Locate the cell with the specified text and output its (X, Y) center coordinate. 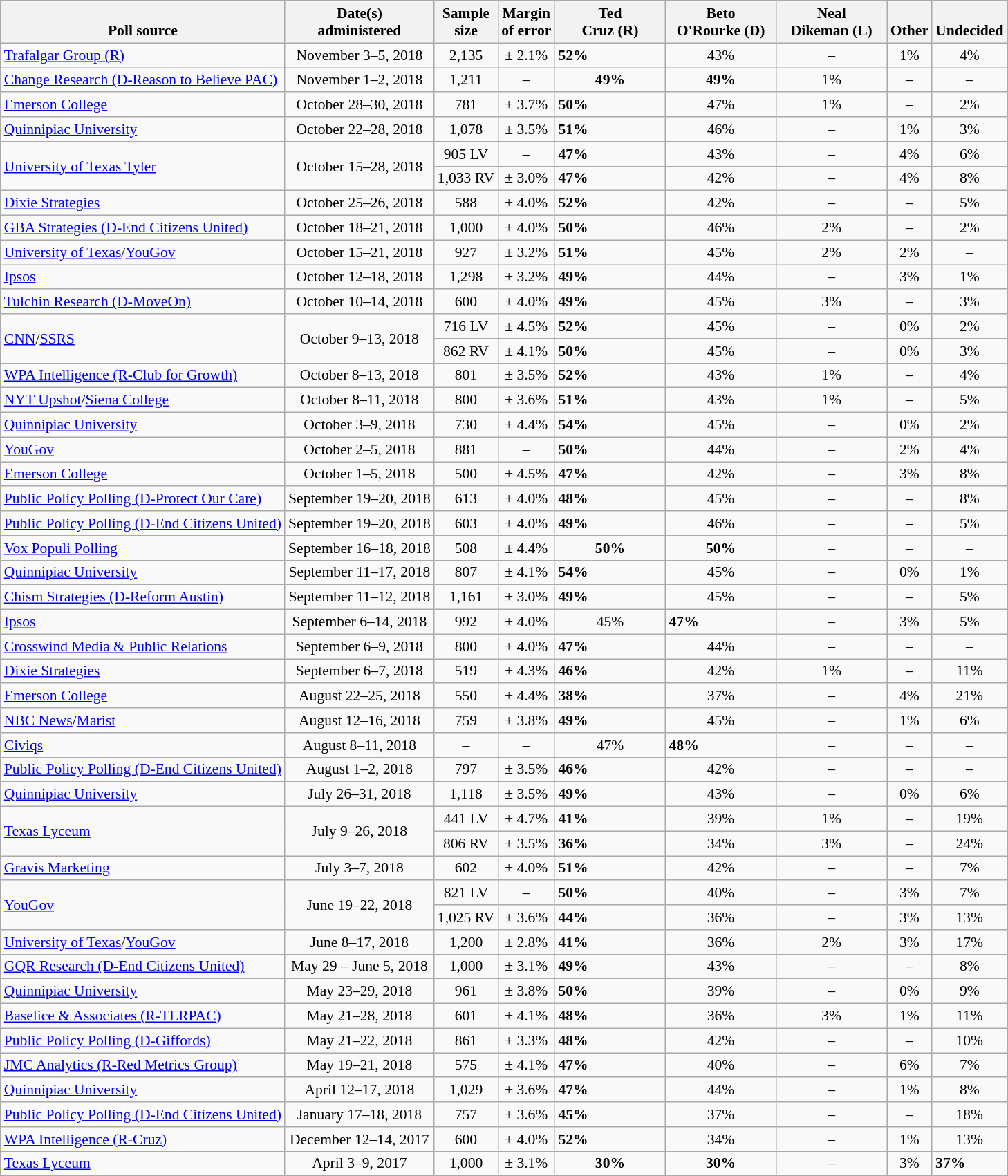
October 12–18, 2018 (360, 277)
601 (466, 1016)
CNN/SSRS (142, 339)
927 (466, 252)
862 RV (466, 351)
1,118 (466, 794)
October 15–21, 2018 (360, 252)
Public Policy Polling (D-Protect Our Care) (142, 499)
18% (969, 1114)
500 (466, 474)
21% (969, 696)
508 (466, 548)
992 (466, 622)
881 (466, 449)
January 17–18, 2018 (360, 1114)
May 29 – June 5, 2018 (360, 967)
24% (969, 843)
17% (969, 942)
± 3.7% (526, 105)
Baselice & Associates (R-TLRPAC) (142, 1016)
519 (466, 671)
807 (466, 572)
Samplesize (466, 22)
1,025 RV (466, 917)
1,029 (466, 1090)
1,211 (466, 80)
October 25–26, 2018 (360, 203)
Tulchin Research (D-MoveOn) (142, 302)
TedCruz (R) (610, 22)
October 10–14, 2018 (360, 302)
NYT Upshot/Siena College (142, 400)
July 26–31, 2018 (360, 794)
September 6–9, 2018 (360, 646)
1,298 (466, 277)
September 6–7, 2018 (360, 671)
801 (466, 375)
Vox Populi Polling (142, 548)
October 2–5, 2018 (360, 449)
Civiqs (142, 745)
2,135 (466, 55)
October 15–28, 2018 (360, 166)
October 18–21, 2018 (360, 228)
JMC Analytics (R-Red Metrics Group) (142, 1065)
October 9–13, 2018 (360, 339)
November 1–2, 2018 (360, 80)
Chism Strategies (D-Reform Austin) (142, 597)
603 (466, 523)
9% (969, 991)
GQR Research (D-End Citizens United) (142, 967)
± 2.1% (526, 55)
± 4.7% (526, 819)
550 (466, 696)
May 19–21, 2018 (360, 1065)
1,200 (466, 942)
October 1–5, 2018 (360, 474)
Undecided (969, 22)
October 22–28, 2018 (360, 129)
July 9–26, 2018 (360, 831)
730 (466, 425)
December 12–14, 2017 (360, 1139)
August 12–16, 2018 (360, 720)
April 12–17, 2018 (360, 1090)
821 LV (466, 893)
September 11–17, 2018 (360, 572)
± 4.3% (526, 671)
861 (466, 1040)
Public Policy Polling (D-Giffords) (142, 1040)
961 (466, 991)
August 1–2, 2018 (360, 769)
Other (910, 22)
757 (466, 1114)
October 8–13, 2018 (360, 375)
19% (969, 819)
September 11–12, 2018 (360, 597)
GBA Strategies (D-End Citizens United) (142, 228)
806 RV (466, 843)
1,078 (466, 129)
April 3–9, 2017 (360, 1164)
781 (466, 105)
May 21–28, 2018 (360, 1016)
November 3–5, 2018 (360, 55)
38% (610, 696)
Change Research (D-Reason to Believe PAC) (142, 80)
May 21–22, 2018 (360, 1040)
905 LV (466, 154)
May 23–29, 2018 (360, 991)
October 8–11, 2018 (360, 400)
WPA Intelligence (R-Club for Growth) (142, 375)
716 LV (466, 326)
October 3–9, 2018 (360, 425)
10% (969, 1040)
613 (466, 499)
September 16–18, 2018 (360, 548)
June 19–22, 2018 (360, 906)
1,161 (466, 597)
June 8–17, 2018 (360, 942)
588 (466, 203)
University of Texas Tyler (142, 166)
Marginof error (526, 22)
602 (466, 868)
575 (466, 1065)
NealDikeman (L) (832, 22)
August 8–11, 2018 (360, 745)
Date(s)administered (360, 22)
September 6–14, 2018 (360, 622)
Gravis Marketing (142, 868)
Crosswind Media & Public Relations (142, 646)
1,033 RV (466, 178)
August 22–25, 2018 (360, 696)
NBC News/Marist (142, 720)
July 3–7, 2018 (360, 868)
± 2.8% (526, 942)
BetoO'Rourke (D) (721, 22)
441 LV (466, 819)
Poll source (142, 22)
797 (466, 769)
October 28–30, 2018 (360, 105)
± 3.3% (526, 1040)
759 (466, 720)
WPA Intelligence (R-Cruz) (142, 1139)
Trafalgar Group (R) (142, 55)
